Scan for the cell matching the given text and deliver its [X, Y] coordinate at center. 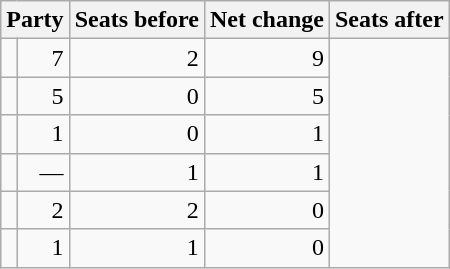
Seats before [136, 20]
— [43, 172]
Net change [266, 20]
9 [266, 58]
Seats after [389, 20]
7 [43, 58]
Party [35, 20]
